Output the [x, y] coordinate of the center of the cell containing the given text.  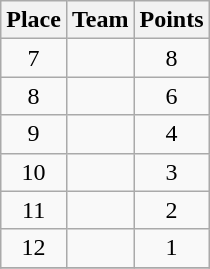
6 [172, 96]
10 [34, 172]
1 [172, 248]
7 [34, 58]
11 [34, 210]
2 [172, 210]
Points [172, 20]
Team [100, 20]
4 [172, 134]
3 [172, 172]
9 [34, 134]
12 [34, 248]
Place [34, 20]
